Locate the cell with the specified text and output its [X, Y] center coordinate. 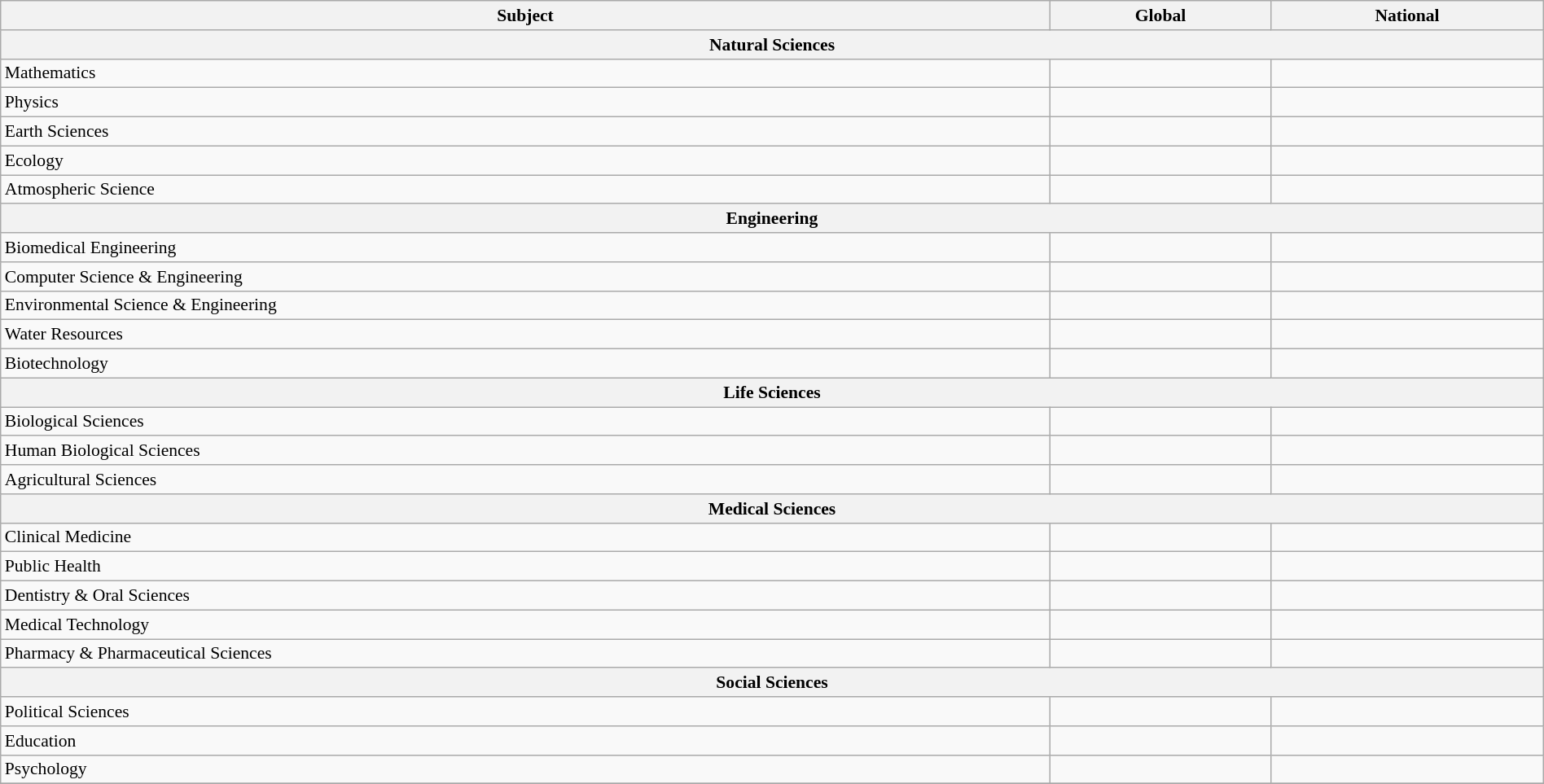
National [1407, 15]
Environmental Science & Engineering [525, 305]
Mathematics [525, 73]
Computer Science & Engineering [525, 277]
Water Resources [525, 335]
Natural Sciences [772, 45]
Medical Technology [525, 624]
Earth Sciences [525, 132]
Education [525, 741]
Ecology [525, 160]
Atmospheric Science [525, 190]
Public Health [525, 567]
Agricultural Sciences [525, 480]
Biotechnology [525, 364]
Pharmacy & Pharmaceutical Sciences [525, 654]
Political Sciences [525, 712]
Clinical Medicine [525, 537]
Life Sciences [772, 392]
Biological Sciences [525, 422]
Medical Sciences [772, 509]
Dentistry & Oral Sciences [525, 596]
Human Biological Sciences [525, 451]
Subject [525, 15]
Engineering [772, 219]
Biomedical Engineering [525, 247]
Psychology [525, 769]
Social Sciences [772, 683]
Global [1160, 15]
Physics [525, 103]
